Extract the [X, Y] coordinate from the center of the cell holding the provided text.  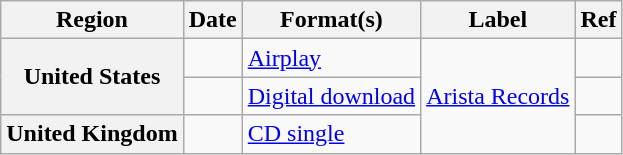
Region [92, 20]
United Kingdom [92, 134]
Ref [598, 20]
Date [212, 20]
Format(s) [331, 20]
Digital download [331, 96]
Airplay [331, 58]
Label [498, 20]
United States [92, 77]
CD single [331, 134]
Arista Records [498, 96]
